Determine the [X, Y] coordinate at the center of the cell enclosing the given text.  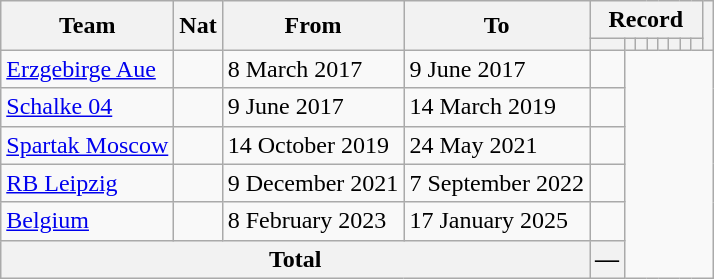
Total [296, 259]
17 January 2025 [497, 221]
Record [646, 20]
8 March 2017 [313, 69]
Nat [198, 26]
Belgium [88, 221]
14 October 2019 [313, 145]
RB Leipzig [88, 183]
9 December 2021 [313, 183]
From [313, 26]
Schalke 04 [88, 107]
— [608, 259]
Erzgebirge Aue [88, 69]
8 February 2023 [313, 221]
Team [88, 26]
24 May 2021 [497, 145]
7 September 2022 [497, 183]
Spartak Moscow [88, 145]
14 March 2019 [497, 107]
To [497, 26]
